Return (X, Y) of the center of cell containing provided text 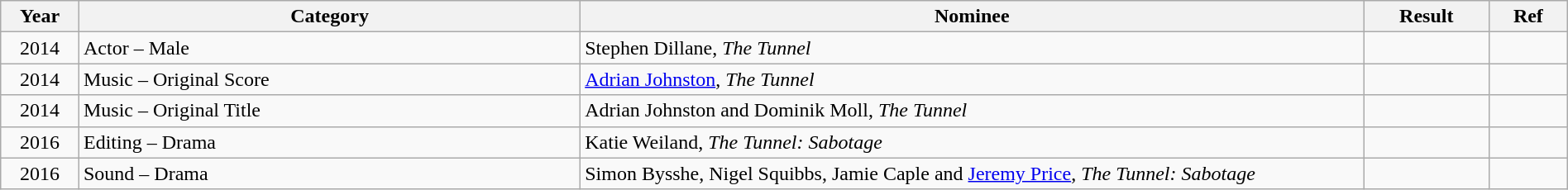
Music – Original Score (329, 79)
Music – Original Title (329, 111)
Editing – Drama (329, 142)
Adrian Johnston, The Tunnel (973, 79)
Simon Bysshe, Nigel Squibbs, Jamie Caple and Jeremy Price, The Tunnel: Sabotage (973, 173)
Sound – Drama (329, 173)
Ref (1528, 17)
Nominee (973, 17)
Category (329, 17)
Actor – Male (329, 48)
Katie Weiland, The Tunnel: Sabotage (973, 142)
Result (1427, 17)
Adrian Johnston and Dominik Moll, The Tunnel (973, 111)
Year (40, 17)
Stephen Dillane, The Tunnel (973, 48)
